Find where the given text appears and provide that cell's center as (x, y) coordinate. 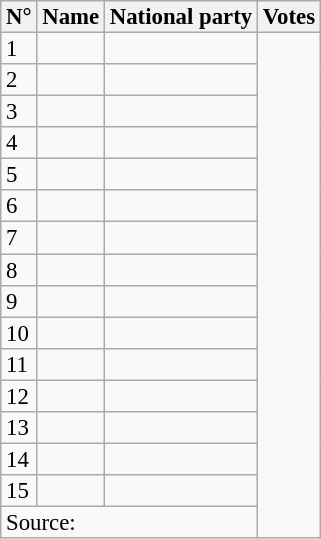
National party (180, 17)
Votes (288, 17)
11 (19, 364)
7 (19, 238)
N° (19, 17)
Source: (130, 522)
1 (19, 49)
5 (19, 175)
Name (71, 17)
8 (19, 270)
15 (19, 491)
14 (19, 459)
9 (19, 301)
6 (19, 206)
10 (19, 333)
2 (19, 80)
12 (19, 396)
4 (19, 143)
13 (19, 428)
3 (19, 112)
